Capture the cell that displays the provided text and extract its (x, y) central coordinate. 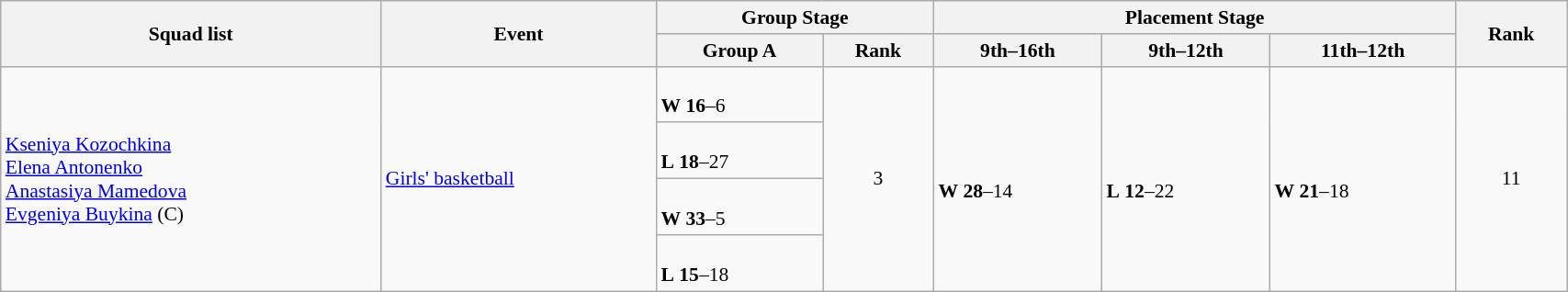
11th–12th (1362, 51)
W 16–6 (739, 94)
Group A (739, 51)
W 21–18 (1362, 178)
L 18–27 (739, 151)
Group Stage (795, 17)
3 (878, 178)
Girls' basketball (519, 178)
Squad list (191, 33)
11 (1512, 178)
Kseniya KozochkinaElena AntonenkoAnastasiya MamedovaEvgeniya Buykina (C) (191, 178)
9th–12th (1185, 51)
9th–16th (1018, 51)
Event (519, 33)
L 12–22 (1185, 178)
L 15–18 (739, 263)
Placement Stage (1194, 17)
W 28–14 (1018, 178)
W 33–5 (739, 208)
